Capture the cell that displays the provided text and extract its (x, y) central coordinate. 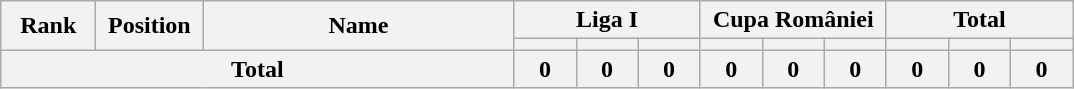
Name (358, 26)
Cupa României (793, 20)
Liga I (607, 20)
Rank (48, 26)
Position (150, 26)
